Detect which cell encompasses the target text, then output its (X, Y) center coordinate. 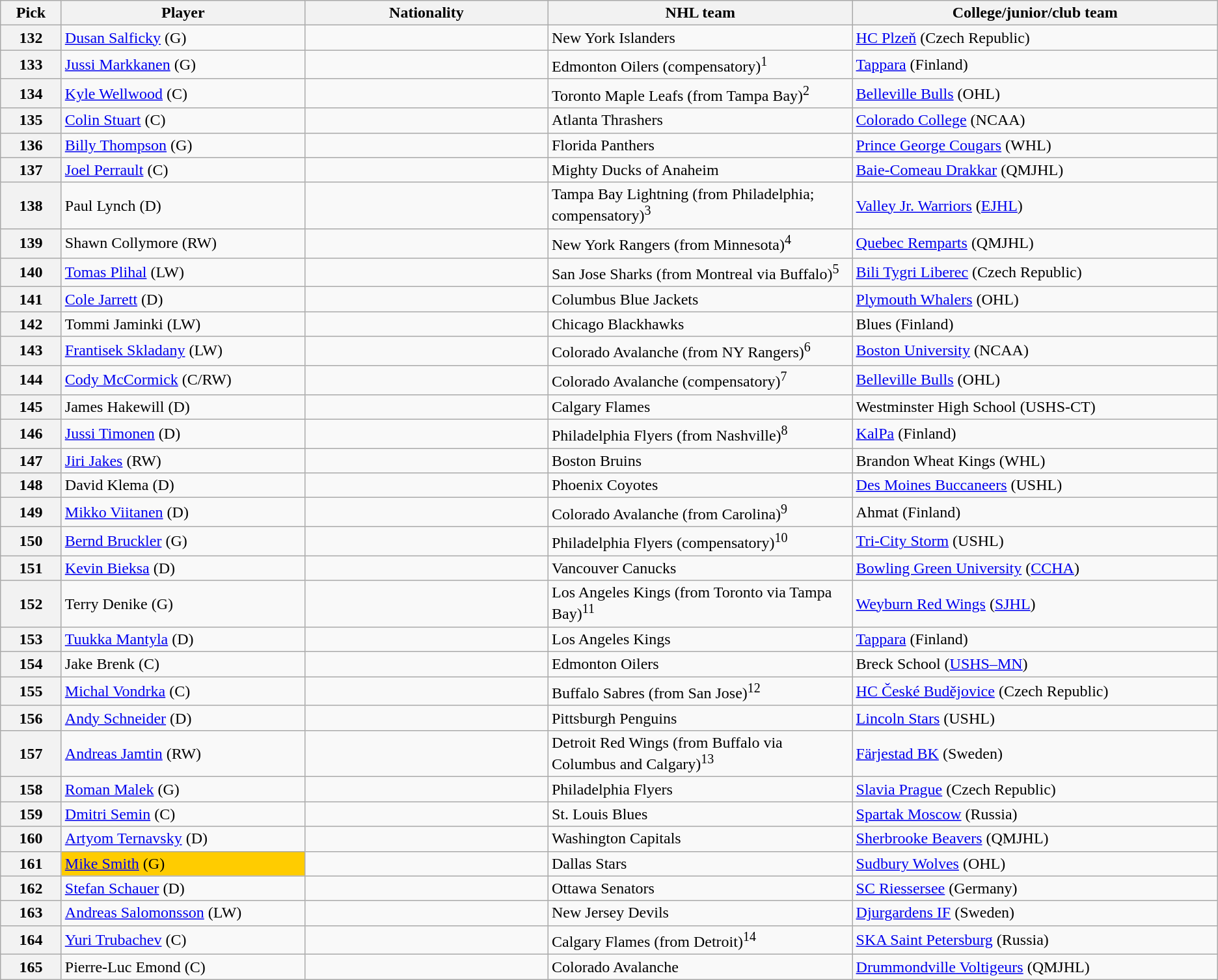
Edmonton Oilers (700, 664)
Boston University (NCAA) (1035, 351)
Colorado College (NCAA) (1035, 120)
Atlanta Thrashers (700, 120)
Jake Brenk (C) (183, 664)
Jussi Timonen (D) (183, 433)
Bernd Bruckler (G) (183, 541)
Tri-City Storm (USHL) (1035, 541)
144 (31, 380)
Chicago Blackhawks (700, 324)
Lincoln Stars (USHL) (1035, 718)
Slavia Prague (Czech Republic) (1035, 789)
153 (31, 640)
Philadelphia Flyers (700, 789)
Sudbury Wolves (OHL) (1035, 864)
James Hakewill (D) (183, 407)
154 (31, 664)
139 (31, 243)
Billy Thompson (G) (183, 145)
141 (31, 299)
134 (31, 94)
151 (31, 568)
Ottawa Senators (700, 888)
Mike Smith (G) (183, 864)
Pierre-Luc Emond (C) (183, 967)
157 (31, 754)
Washington Capitals (700, 839)
160 (31, 839)
New York Islanders (700, 38)
158 (31, 789)
Tomas Plihal (LW) (183, 272)
Tuukka Mantyla (D) (183, 640)
164 (31, 940)
Colin Stuart (C) (183, 120)
Spartak Moscow (Russia) (1035, 814)
Djurgardens IF (Sweden) (1035, 913)
Andreas Salomonsson (LW) (183, 913)
Columbus Blue Jackets (700, 299)
138 (31, 206)
Vancouver Canucks (700, 568)
Toronto Maple Leafs (from Tampa Bay)2 (700, 94)
137 (31, 170)
163 (31, 913)
136 (31, 145)
Bili Tygri Liberec (Czech Republic) (1035, 272)
Tampa Bay Lightning (from Philadelphia; compensatory)3 (700, 206)
148 (31, 485)
Drummondville Voltigeurs (QMJHL) (1035, 967)
SC Riessersee (Germany) (1035, 888)
Nationality (426, 13)
132 (31, 38)
Boston Bruins (700, 461)
Blues (Finland) (1035, 324)
SKA Saint Petersburg (Russia) (1035, 940)
Joel Perrault (C) (183, 170)
146 (31, 433)
David Klema (D) (183, 485)
143 (31, 351)
142 (31, 324)
Prince George Cougars (WHL) (1035, 145)
Breck School (USHS–MN) (1035, 664)
Jussi Markkanen (G) (183, 65)
Ahmat (Finland) (1035, 513)
NHL team (700, 13)
Brandon Wheat Kings (WHL) (1035, 461)
150 (31, 541)
Mighty Ducks of Anaheim (700, 170)
135 (31, 120)
Cody McCormick (C/RW) (183, 380)
155 (31, 691)
Sherbrooke Beavers (QMJHL) (1035, 839)
Calgary Flames (from Detroit)14 (700, 940)
Terry Denike (G) (183, 604)
Baie-Comeau Drakkar (QMJHL) (1035, 170)
Stefan Schauer (D) (183, 888)
Valley Jr. Warriors (EJHL) (1035, 206)
Paul Lynch (D) (183, 206)
San Jose Sharks (from Montreal via Buffalo)5 (700, 272)
Quebec Remparts (QMJHL) (1035, 243)
Colorado Avalanche (700, 967)
Philadelphia Flyers (from Nashville)8 (700, 433)
Roman Malek (G) (183, 789)
Colorado Avalanche (compensatory)7 (700, 380)
Westminster High School (USHS-CT) (1035, 407)
Calgary Flames (700, 407)
Los Angeles Kings (from Toronto via Tampa Bay)11 (700, 604)
165 (31, 967)
College/junior/club team (1035, 13)
161 (31, 864)
162 (31, 888)
Florida Panthers (700, 145)
Detroit Red Wings (from Buffalo via Columbus and Calgary)13 (700, 754)
Frantisek Skladany (LW) (183, 351)
Tommi Jaminki (LW) (183, 324)
133 (31, 65)
Kyle Wellwood (C) (183, 94)
St. Louis Blues (700, 814)
Mikko Viitanen (D) (183, 513)
HC Plzeň (Czech Republic) (1035, 38)
Pittsburgh Penguins (700, 718)
Andy Schneider (D) (183, 718)
Weyburn Red Wings (SJHL) (1035, 604)
Dmitri Semin (C) (183, 814)
149 (31, 513)
Jiri Jakes (RW) (183, 461)
Colorado Avalanche (from NY Rangers)6 (700, 351)
Des Moines Buccaneers (USHL) (1035, 485)
Edmonton Oilers (compensatory)1 (700, 65)
KalPa (Finland) (1035, 433)
156 (31, 718)
Colorado Avalanche (from Carolina)9 (700, 513)
Buffalo Sabres (from San Jose)12 (700, 691)
Philadelphia Flyers (compensatory)10 (700, 541)
Player (183, 13)
Yuri Trubachev (C) (183, 940)
Färjestad BK (Sweden) (1035, 754)
Dallas Stars (700, 864)
HC České Budějovice (Czech Republic) (1035, 691)
159 (31, 814)
Pick (31, 13)
147 (31, 461)
Plymouth Whalers (OHL) (1035, 299)
Shawn Collymore (RW) (183, 243)
145 (31, 407)
New York Rangers (from Minnesota)4 (700, 243)
Artyom Ternavsky (D) (183, 839)
Los Angeles Kings (700, 640)
Bowling Green University (CCHA) (1035, 568)
Kevin Bieksa (D) (183, 568)
152 (31, 604)
Dusan Salficky (G) (183, 38)
Michal Vondrka (C) (183, 691)
New Jersey Devils (700, 913)
Phoenix Coyotes (700, 485)
Cole Jarrett (D) (183, 299)
140 (31, 272)
Andreas Jamtin (RW) (183, 754)
